Return the [X, Y] coordinate for the center point of the cell that contains the specified text.  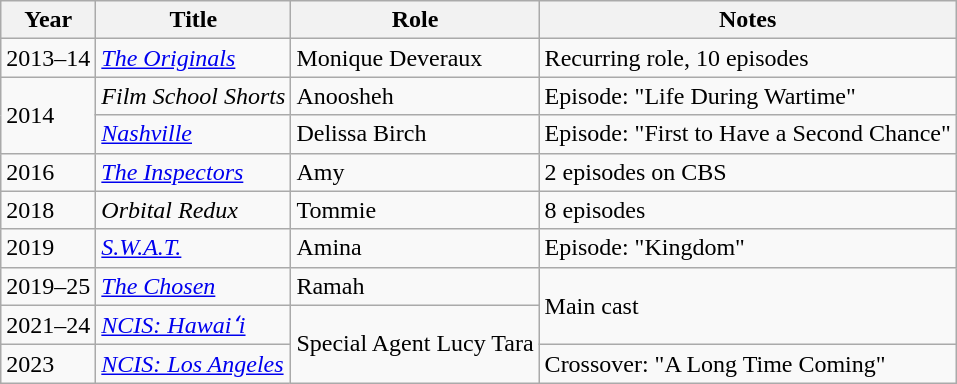
NCIS: Hawaiʻi [194, 325]
The Originals [194, 58]
2019–25 [48, 286]
Delissa Birch [415, 134]
2016 [48, 172]
The Chosen [194, 286]
2 episodes on CBS [748, 172]
Ramah [415, 286]
Notes [748, 20]
Year [48, 20]
2021–24 [48, 325]
Episode: "First to Have a Second Chance" [748, 134]
S.W.A.T. [194, 248]
Amina [415, 248]
Recurring role, 10 episodes [748, 58]
Episode: "Life During Wartime" [748, 96]
8 episodes [748, 210]
Tommie [415, 210]
Main cast [748, 306]
Monique Deveraux [415, 58]
Nashville [194, 134]
Orbital Redux [194, 210]
Crossover: "A Long Time Coming" [748, 364]
Episode: "Kingdom" [748, 248]
2019 [48, 248]
Special Agent Lucy Tara [415, 344]
2018 [48, 210]
2014 [48, 115]
2013–14 [48, 58]
Anoosheh [415, 96]
Title [194, 20]
Amy [415, 172]
Role [415, 20]
2023 [48, 364]
The Inspectors [194, 172]
Film School Shorts [194, 96]
NCIS: Los Angeles [194, 364]
